Return the (X, Y) coordinate for the center point of the cell that contains the specified text.  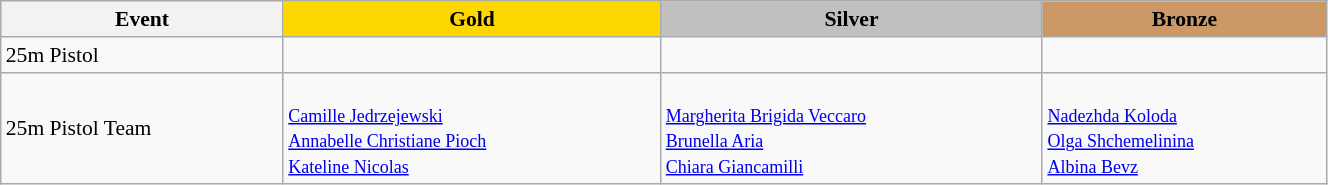
Bronze (1184, 19)
Camille JedrzejewskiAnnabelle Christiane PiochKateline Nicolas (472, 128)
Gold (472, 19)
25m Pistol Team (142, 128)
25m Pistol (142, 55)
Event (142, 19)
Nadezhda KolodaOlga ShchemelininaAlbina Bevz (1184, 128)
Silver (852, 19)
Margherita Brigida VeccaroBrunella AriaChiara Giancamilli (852, 128)
